Return the (X, Y) coordinate for the center point of the cell that contains the specified text.  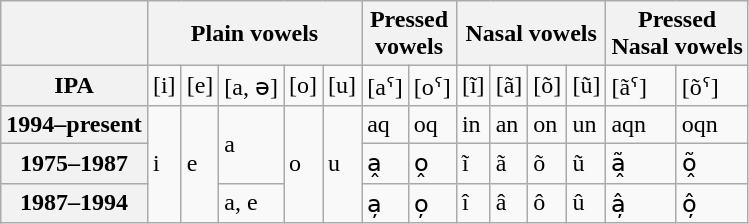
oqn (712, 124)
[o] (304, 86)
[õˤ] (712, 86)
[ãˤ] (641, 86)
aq (386, 124)
on (548, 124)
PressedNasal vowels (677, 34)
[ũ] (586, 86)
a, e (252, 203)
ĩ (473, 163)
o̭ (432, 163)
i (164, 164)
[u] (342, 86)
õ (548, 163)
ô (548, 203)
1994–present (74, 124)
a̦ (386, 203)
[i] (164, 86)
[a, ə] (252, 86)
u (342, 164)
1975–1987 (74, 163)
û (586, 203)
a̭ (386, 163)
o (304, 164)
an (509, 124)
un (586, 124)
â (509, 203)
ã (509, 163)
â̦ (641, 203)
ã̭ (641, 163)
ũ (586, 163)
a (252, 144)
e (200, 164)
î (473, 203)
Nasal vowels (531, 34)
[ã] (509, 86)
o̦ (432, 203)
Plain vowels (254, 34)
[oˤ] (432, 86)
õ̭ (712, 163)
[aˤ] (386, 86)
[õ] (548, 86)
1987–1994 (74, 203)
aqn (641, 124)
[e] (200, 86)
oq (432, 124)
in (473, 124)
[ĩ] (473, 86)
IPA (74, 86)
ô̦ (712, 203)
Pressedvowels (410, 34)
